Provide the (X, Y) coordinate of the cell's center where the given text is located.  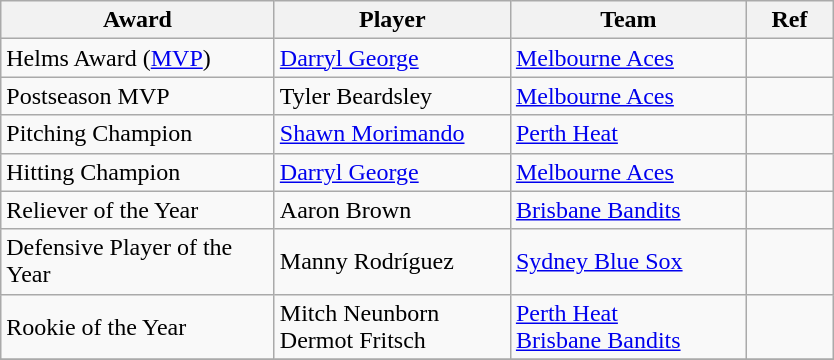
Perth Heat Brisbane Bandits (628, 326)
Ref (789, 20)
Perth Heat (628, 134)
Aaron Brown (392, 210)
Manny Rodríguez (392, 262)
Postseason MVP (138, 96)
Rookie of the Year (138, 326)
Tyler Beardsley (392, 96)
Sydney Blue Sox (628, 262)
Hitting Champion (138, 172)
Award (138, 20)
Pitching Champion (138, 134)
Helms Award (MVP) (138, 58)
Brisbane Bandits (628, 210)
Shawn Morimando (392, 134)
Reliever of the Year (138, 210)
Defensive Player of the Year (138, 262)
Team (628, 20)
Player (392, 20)
Mitch Neunborn Dermot Fritsch (392, 326)
